Locate the cell with the specified text and output its (X, Y) center coordinate. 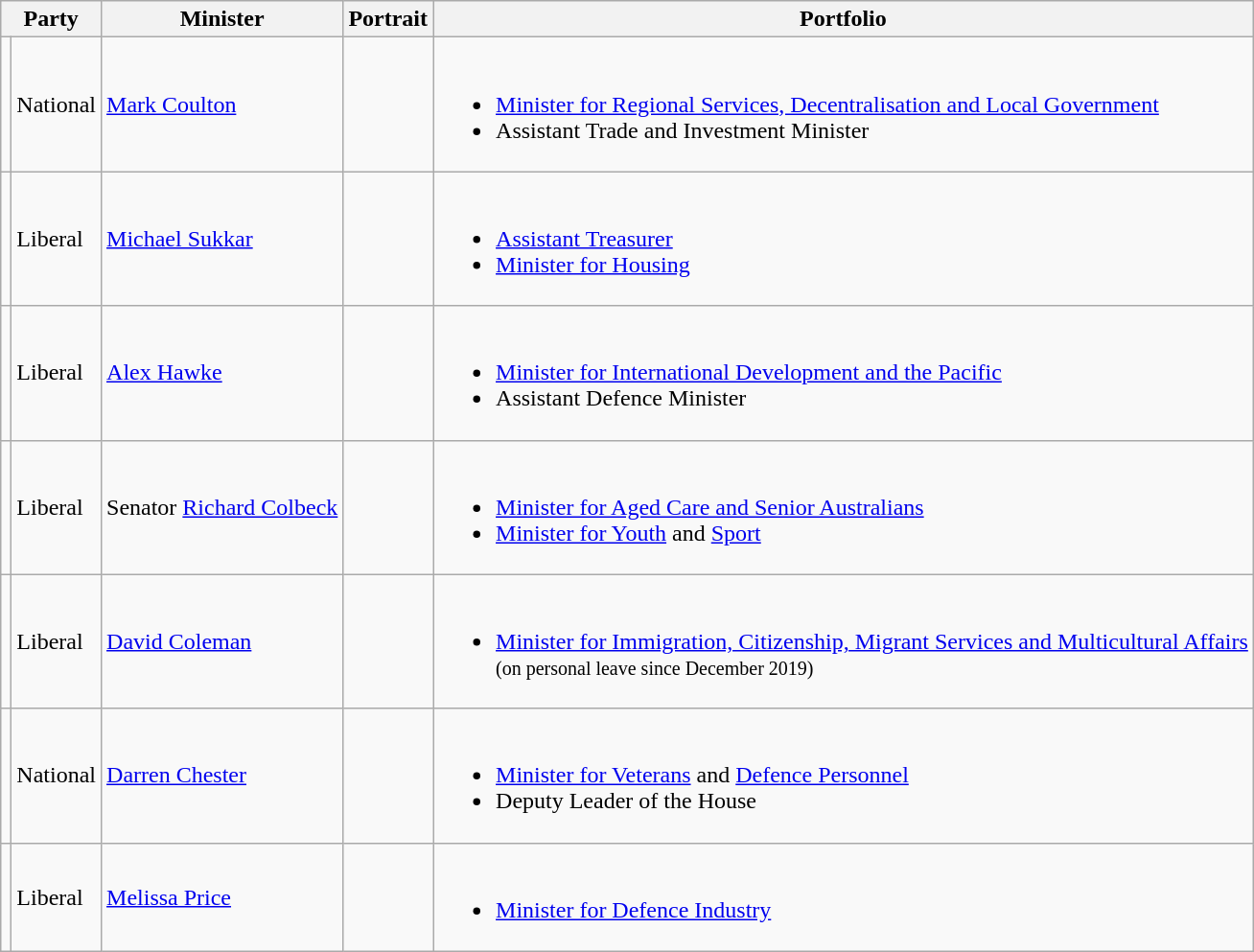
Minister for Regional Services, Decentralisation and Local GovernmentAssistant Trade and Investment Minister (844, 104)
Party (52, 19)
David Coleman (222, 641)
Melissa Price (222, 897)
Minister for Aged Care and Senior AustraliansMinister for Youth and Sport (844, 507)
Minister for Immigration, Citizenship, Migrant Services and Multicultural Affairs(on personal leave since December 2019) (844, 641)
Mark Coulton (222, 104)
Alex Hawke (222, 373)
Portrait (388, 19)
Portfolio (844, 19)
Minister for Defence Industry (844, 897)
Minister (222, 19)
Darren Chester (222, 776)
Assistant TreasurerMinister for Housing (844, 239)
Michael Sukkar (222, 239)
Senator Richard Colbeck (222, 507)
Minister for International Development and the PacificAssistant Defence Minister (844, 373)
Minister for Veterans and Defence PersonnelDeputy Leader of the House (844, 776)
